Return [x, y] of the center of cell containing provided text 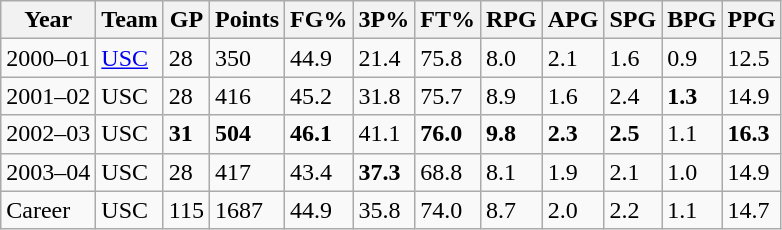
2002–03 [48, 134]
APG [573, 20]
46.1 [319, 134]
37.3 [384, 172]
417 [248, 172]
2.3 [573, 134]
Team [130, 20]
31 [186, 134]
3P% [384, 20]
8.0 [511, 58]
350 [248, 58]
8.9 [511, 96]
9.8 [511, 134]
2.0 [573, 210]
16.3 [752, 134]
2.2 [633, 210]
RPG [511, 20]
2001–02 [48, 96]
SPG [633, 20]
8.1 [511, 172]
PPG [752, 20]
43.4 [319, 172]
12.5 [752, 58]
Points [248, 20]
FG% [319, 20]
1.3 [692, 96]
BPG [692, 20]
416 [248, 96]
2.5 [633, 134]
0.9 [692, 58]
35.8 [384, 210]
14.7 [752, 210]
FT% [448, 20]
75.7 [448, 96]
1.0 [692, 172]
GP [186, 20]
115 [186, 210]
Year [48, 20]
2003–04 [48, 172]
76.0 [448, 134]
2.4 [633, 96]
75.8 [448, 58]
2000–01 [48, 58]
21.4 [384, 58]
1.9 [573, 172]
1687 [248, 210]
74.0 [448, 210]
68.8 [448, 172]
504 [248, 134]
31.8 [384, 96]
41.1 [384, 134]
45.2 [319, 96]
8.7 [511, 210]
Career [48, 210]
